Find where the given text appears and provide that cell's center as [X, Y] coordinate. 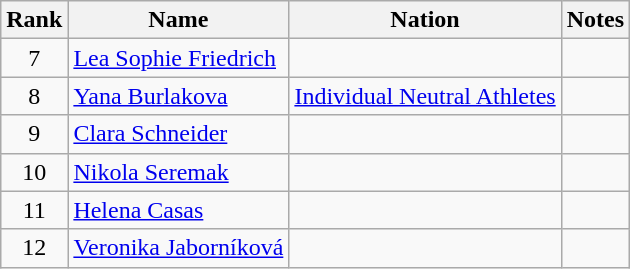
Yana Burlakova [178, 96]
Helena Casas [178, 210]
Name [178, 20]
Nikola Seremak [178, 172]
Clara Schneider [178, 134]
Rank [34, 20]
Veronika Jaborníková [178, 248]
11 [34, 210]
Individual Neutral Athletes [425, 96]
10 [34, 172]
Notes [595, 20]
9 [34, 134]
Nation [425, 20]
Lea Sophie Friedrich [178, 58]
12 [34, 248]
7 [34, 58]
8 [34, 96]
